Output the [X, Y] coordinate of the center of the cell containing the given text.  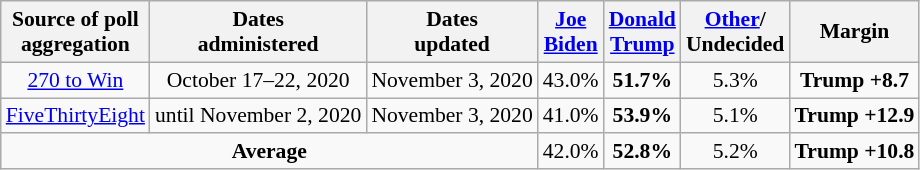
Trump +12.9 [854, 116]
Average [270, 152]
Trump +8.7 [854, 80]
FiveThirtyEight [76, 116]
October 17–22, 2020 [258, 80]
52.8% [642, 152]
Source of pollaggregation [76, 32]
JoeBiden [571, 32]
until November 2, 2020 [258, 116]
5.2% [735, 152]
270 to Win [76, 80]
Margin [854, 32]
51.7% [642, 80]
53.9% [642, 116]
42.0% [571, 152]
Other/Undecided [735, 32]
Dates updated [452, 32]
Trump +10.8 [854, 152]
41.0% [571, 116]
Dates administered [258, 32]
5.1% [735, 116]
DonaldTrump [642, 32]
5.3% [735, 80]
43.0% [571, 80]
